Output the [x, y] coordinate of the center of the cell containing the given text.  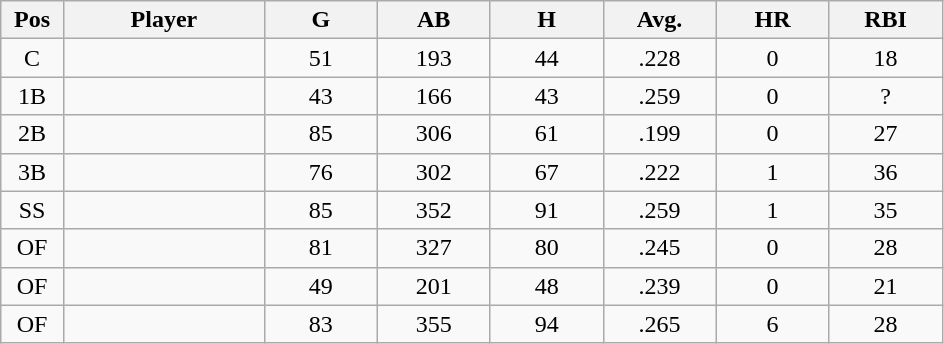
35 [886, 210]
.222 [660, 172]
76 [320, 172]
.239 [660, 286]
HR [772, 20]
.265 [660, 324]
SS [32, 210]
2B [32, 134]
G [320, 20]
166 [434, 96]
327 [434, 248]
27 [886, 134]
355 [434, 324]
21 [886, 286]
? [886, 96]
Avg. [660, 20]
H [546, 20]
.245 [660, 248]
Player [164, 20]
6 [772, 324]
49 [320, 286]
80 [546, 248]
RBI [886, 20]
94 [546, 324]
1B [32, 96]
67 [546, 172]
61 [546, 134]
AB [434, 20]
51 [320, 58]
83 [320, 324]
306 [434, 134]
36 [886, 172]
91 [546, 210]
81 [320, 248]
18 [886, 58]
C [32, 58]
Pos [32, 20]
.228 [660, 58]
352 [434, 210]
48 [546, 286]
44 [546, 58]
.199 [660, 134]
201 [434, 286]
3B [32, 172]
193 [434, 58]
302 [434, 172]
